Detect which cell encompasses the target text, then output its (X, Y) center coordinate. 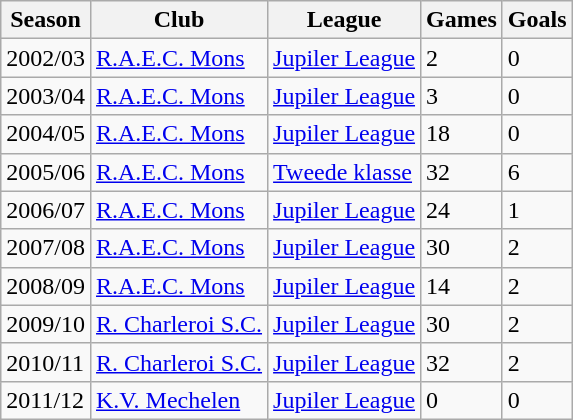
2003/04 (46, 96)
2009/10 (46, 324)
Season (46, 20)
Games (462, 20)
League (344, 20)
K.V. Mechelen (178, 400)
2011/12 (46, 400)
Goals (537, 20)
2004/05 (46, 134)
2002/03 (46, 58)
14 (462, 286)
2007/08 (46, 248)
2006/07 (46, 210)
1 (537, 210)
2008/09 (46, 286)
24 (462, 210)
18 (462, 134)
6 (537, 172)
Club (178, 20)
3 (462, 96)
2005/06 (46, 172)
2010/11 (46, 362)
Tweede klasse (344, 172)
